Determine the (X, Y) coordinate at the center of the cell enclosing the given text.  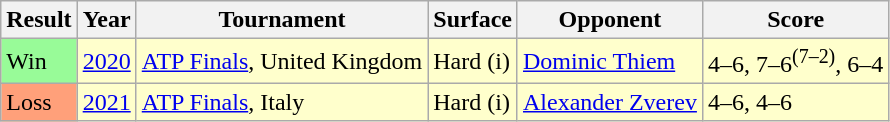
2021 (106, 102)
Year (106, 20)
Dominic Thiem (610, 62)
4–6, 4–6 (795, 102)
ATP Finals, Italy (282, 102)
Alexander Zverev (610, 102)
4–6, 7–6(7–2), 6–4 (795, 62)
Loss (39, 102)
Surface (473, 20)
2020 (106, 62)
Score (795, 20)
Win (39, 62)
Opponent (610, 20)
Result (39, 20)
ATP Finals, United Kingdom (282, 62)
Tournament (282, 20)
